Extract the [X, Y] coordinate from the center of the cell holding the provided text.  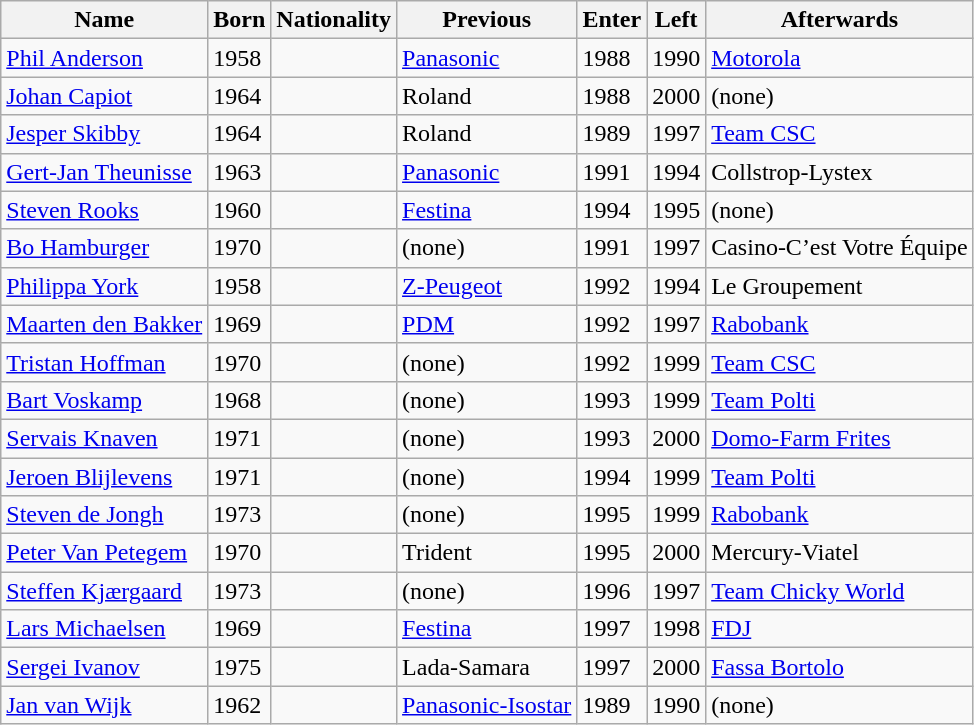
Motorola [840, 58]
Enter [612, 20]
Sergei Ivanov [104, 667]
1998 [676, 629]
Nationality [334, 20]
Steffen Kjærgaard [104, 591]
Fassa Bortolo [840, 667]
Maarten den Bakker [104, 324]
FDJ [840, 629]
PDM [487, 324]
1962 [240, 705]
Steven Rooks [104, 210]
1975 [240, 667]
Le Groupement [840, 286]
1960 [240, 210]
Jeroen Blijlevens [104, 477]
Trident [487, 553]
Domo-Farm Frites [840, 438]
Philippa York [104, 286]
Johan Capiot [104, 96]
Collstrop-Lystex [840, 172]
Left [676, 20]
1996 [612, 591]
Name [104, 20]
Servais Knaven [104, 438]
Peter Van Petegem [104, 553]
Previous [487, 20]
Jan van Wijk [104, 705]
Team Chicky World [840, 591]
Phil Anderson [104, 58]
Z-Peugeot [487, 286]
Bart Voskamp [104, 400]
Gert-Jan Theunisse [104, 172]
Afterwards [840, 20]
Steven de Jongh [104, 515]
Casino-C’est Votre Équipe [840, 248]
Lada-Samara [487, 667]
Tristan Hoffman [104, 362]
Panasonic-Isostar [487, 705]
Mercury-Viatel [840, 553]
Born [240, 20]
1963 [240, 172]
1968 [240, 400]
Jesper Skibby [104, 134]
Bo Hamburger [104, 248]
Lars Michaelsen [104, 629]
